Return [X, Y] of the center of cell containing provided text 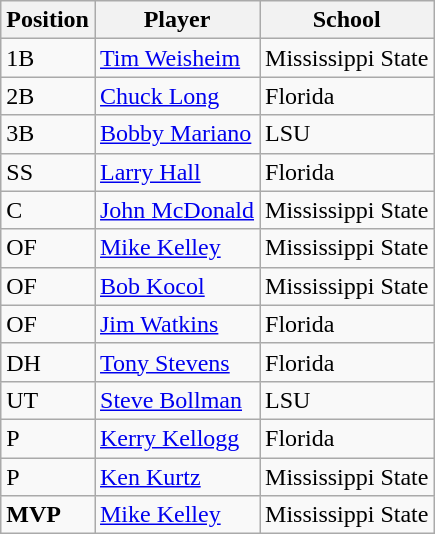
MVP [48, 515]
SS [48, 172]
Player [176, 20]
1B [48, 58]
Jim Watkins [176, 324]
Tim Weisheim [176, 58]
Tony Stevens [176, 362]
C [48, 210]
School [347, 20]
2B [48, 96]
3B [48, 134]
John McDonald [176, 210]
Larry Hall [176, 172]
UT [48, 400]
Chuck Long [176, 96]
Steve Bollman [176, 400]
Bob Kocol [176, 286]
DH [48, 362]
Kerry Kellogg [176, 438]
Bobby Mariano [176, 134]
Position [48, 20]
Ken Kurtz [176, 477]
